Detect which cell encompasses the target text, then output its (X, Y) center coordinate. 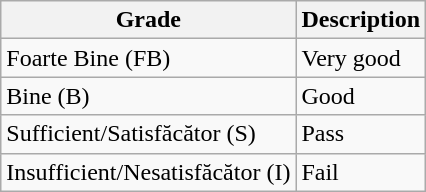
Pass (361, 134)
Foarte Bine (FB) (148, 58)
Good (361, 96)
Very good (361, 58)
Sufficient/Satisfăcător (S) (148, 134)
Description (361, 20)
Grade (148, 20)
Bine (B) (148, 96)
Fail (361, 172)
Insufficient/Nesatisfăcător (I) (148, 172)
